Find where the given text appears and provide that cell's center as (X, Y) coordinate. 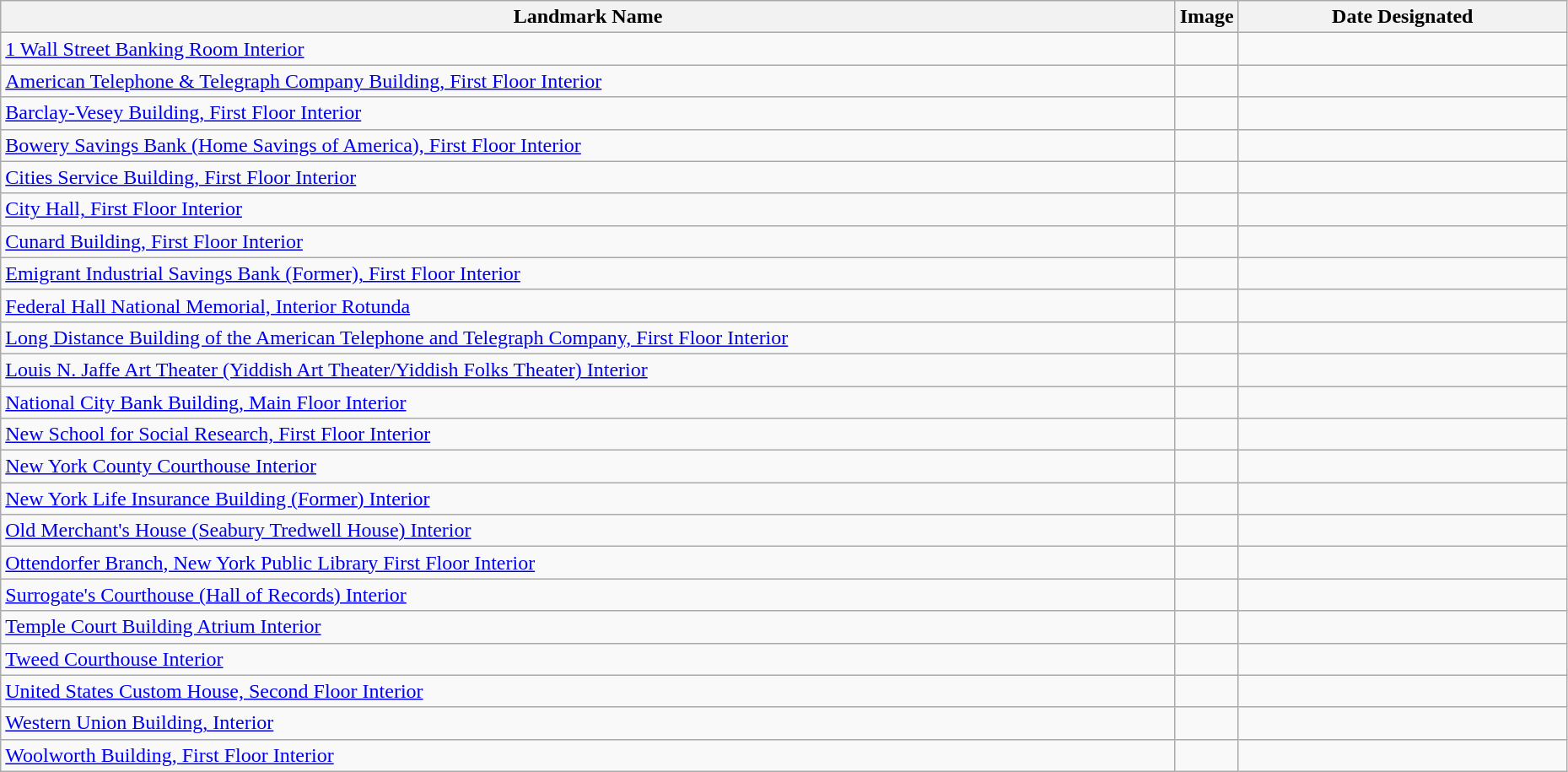
1 Wall Street Banking Room Interior (588, 49)
Cunard Building, First Floor Interior (588, 241)
Woolworth Building, First Floor Interior (588, 755)
Federal Hall National Memorial, Interior Rotunda (588, 305)
Temple Court Building Atrium Interior (588, 627)
Tweed Courthouse Interior (588, 659)
National City Bank Building, Main Floor Interior (588, 402)
Barclay-Vesey Building, First Floor Interior (588, 113)
Old Merchant's House (Seabury Tredwell House) Interior (588, 531)
Ottendorfer Branch, New York Public Library First Floor Interior (588, 563)
Cities Service Building, First Floor Interior (588, 177)
New York Life Insurance Building (Former) Interior (588, 499)
Western Union Building, Interior (588, 723)
Date Designated (1402, 17)
United States Custom House, Second Floor Interior (588, 691)
New York County Courthouse Interior (588, 467)
Bowery Savings Bank (Home Savings of America), First Floor Interior (588, 145)
Landmark Name (588, 17)
Surrogate's Courthouse (Hall of Records) Interior (588, 595)
New School for Social Research, First Floor Interior (588, 435)
Louis N. Jaffe Art Theater (Yiddish Art Theater/Yiddish Folks Theater) Interior (588, 370)
Emigrant Industrial Savings Bank (Former), First Floor Interior (588, 273)
Long Distance Building of the American Telephone and Telegraph Company, First Floor Interior (588, 337)
American Telephone & Telegraph Company Building, First Floor Interior (588, 81)
City Hall, First Floor Interior (588, 209)
Image (1206, 17)
